Provide the [x, y] coordinate of the cell's center where the given text is located.  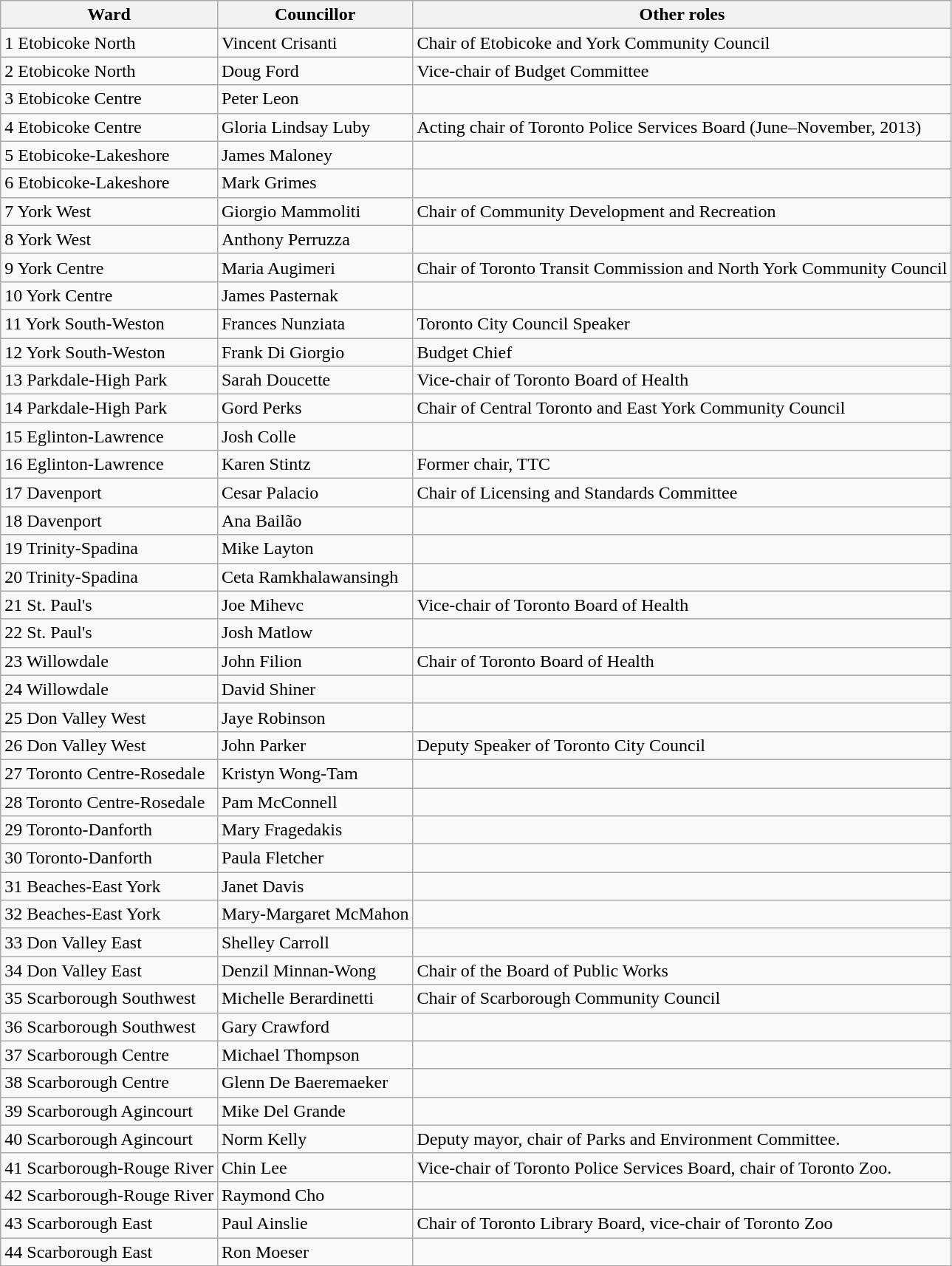
Budget Chief [682, 352]
8 York West [109, 239]
Chair of Etobicoke and York Community Council [682, 43]
Peter Leon [315, 99]
Chair of Toronto Transit Commission and North York Community Council [682, 267]
David Shiner [315, 689]
Frances Nunziata [315, 324]
41 Scarborough-Rouge River [109, 1167]
Mark Grimes [315, 183]
7 York West [109, 211]
Ron Moeser [315, 1252]
Chin Lee [315, 1167]
Glenn De Baeremaeker [315, 1083]
Jaye Robinson [315, 717]
34 Don Valley East [109, 971]
Michelle Berardinetti [315, 999]
Chair of Scarborough Community Council [682, 999]
John Parker [315, 745]
Michael Thompson [315, 1055]
21 St. Paul's [109, 605]
John Filion [315, 661]
Ward [109, 15]
Josh Colle [315, 437]
Norm Kelly [315, 1139]
32 Beaches-East York [109, 914]
Giorgio Mammoliti [315, 211]
31 Beaches-East York [109, 886]
13 Parkdale-High Park [109, 380]
9 York Centre [109, 267]
Denzil Minnan-Wong [315, 971]
Kristyn Wong-Tam [315, 773]
Chair of Central Toronto and East York Community Council [682, 408]
33 Don Valley East [109, 942]
11 York South-Weston [109, 324]
Chair of Toronto Board of Health [682, 661]
26 Don Valley West [109, 745]
19 Trinity-Spadina [109, 549]
Vice-chair of Budget Committee [682, 71]
30 Toronto-Danforth [109, 858]
18 Davenport [109, 521]
39 Scarborough Agincourt [109, 1111]
25 Don Valley West [109, 717]
Mike Del Grande [315, 1111]
Joe Mihevc [315, 605]
22 St. Paul's [109, 633]
Vincent Crisanti [315, 43]
44 Scarborough East [109, 1252]
5 Etobicoke-Lakeshore [109, 155]
Mary-Margaret McMahon [315, 914]
James Maloney [315, 155]
Sarah Doucette [315, 380]
Janet Davis [315, 886]
Frank Di Giorgio [315, 352]
24 Willowdale [109, 689]
4 Etobicoke Centre [109, 127]
Ana Bailão [315, 521]
Raymond Cho [315, 1195]
1 Etobicoke North [109, 43]
Ceta Ramkhalawansingh [315, 577]
36 Scarborough Southwest [109, 1027]
Josh Matlow [315, 633]
Mary Fragedakis [315, 830]
James Pasternak [315, 295]
Paula Fletcher [315, 858]
Deputy mayor, chair of Parks and Environment Committee. [682, 1139]
14 Parkdale-High Park [109, 408]
Karen Stintz [315, 465]
Former chair, TTC [682, 465]
10 York Centre [109, 295]
Paul Ainslie [315, 1223]
Deputy Speaker of Toronto City Council [682, 745]
20 Trinity-Spadina [109, 577]
Acting chair of Toronto Police Services Board (June–November, 2013) [682, 127]
Chair of the Board of Public Works [682, 971]
37 Scarborough Centre [109, 1055]
Councillor [315, 15]
38 Scarborough Centre [109, 1083]
Gary Crawford [315, 1027]
29 Toronto-Danforth [109, 830]
6 Etobicoke-Lakeshore [109, 183]
2 Etobicoke North [109, 71]
Vice-chair of Toronto Police Services Board, chair of Toronto Zoo. [682, 1167]
Mike Layton [315, 549]
Chair of Toronto Library Board, vice-chair of Toronto Zoo [682, 1223]
Cesar Palacio [315, 493]
Doug Ford [315, 71]
Toronto City Council Speaker [682, 324]
Chair of Community Development and Recreation [682, 211]
Maria Augimeri [315, 267]
Other roles [682, 15]
23 Willowdale [109, 661]
3 Etobicoke Centre [109, 99]
Chair of Licensing and Standards Committee [682, 493]
27 Toronto Centre-Rosedale [109, 773]
42 Scarborough-Rouge River [109, 1195]
28 Toronto Centre-Rosedale [109, 801]
15 Eglinton-Lawrence [109, 437]
35 Scarborough Southwest [109, 999]
Gloria Lindsay Luby [315, 127]
17 Davenport [109, 493]
Pam McConnell [315, 801]
Anthony Perruzza [315, 239]
40 Scarborough Agincourt [109, 1139]
16 Eglinton-Lawrence [109, 465]
Shelley Carroll [315, 942]
12 York South-Weston [109, 352]
Gord Perks [315, 408]
43 Scarborough East [109, 1223]
